Output the (X, Y) coordinate of the center of the cell containing the given text.  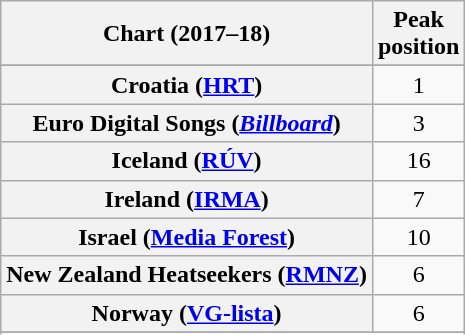
Iceland (RÚV) (187, 161)
7 (418, 199)
Euro Digital Songs (Billboard) (187, 123)
Croatia (HRT) (187, 85)
Norway (VG-lista) (187, 313)
3 (418, 123)
Israel (Media Forest) (187, 237)
1 (418, 85)
16 (418, 161)
10 (418, 237)
New Zealand Heatseekers (RMNZ) (187, 275)
Ireland (IRMA) (187, 199)
Peakposition (418, 34)
Chart (2017–18) (187, 34)
